Determine the (x, y) coordinate at the center of the cell enclosing the given text.  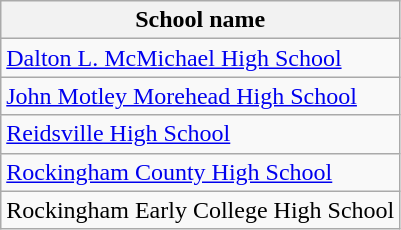
Rockingham County High School (200, 172)
School name (200, 20)
Reidsville High School (200, 134)
Dalton L. McMichael High School (200, 58)
Rockingham Early College High School (200, 210)
John Motley Morehead High School (200, 96)
